Search for the cell housing the specified text and yield its (x, y) center coordinate. 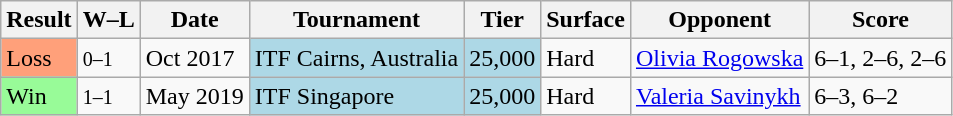
Loss (39, 58)
1–1 (108, 96)
Tier (502, 20)
Valeria Savinykh (719, 96)
ITF Cairns, Australia (356, 58)
Win (39, 96)
Surface (586, 20)
Result (39, 20)
Date (194, 20)
6–1, 2–6, 2–6 (880, 58)
0–1 (108, 58)
Score (880, 20)
Olivia Rogowska (719, 58)
W–L (108, 20)
Oct 2017 (194, 58)
Tournament (356, 20)
May 2019 (194, 96)
Opponent (719, 20)
6–3, 6–2 (880, 96)
ITF Singapore (356, 96)
